Output the [x, y] coordinate of the center of the cell containing the given text.  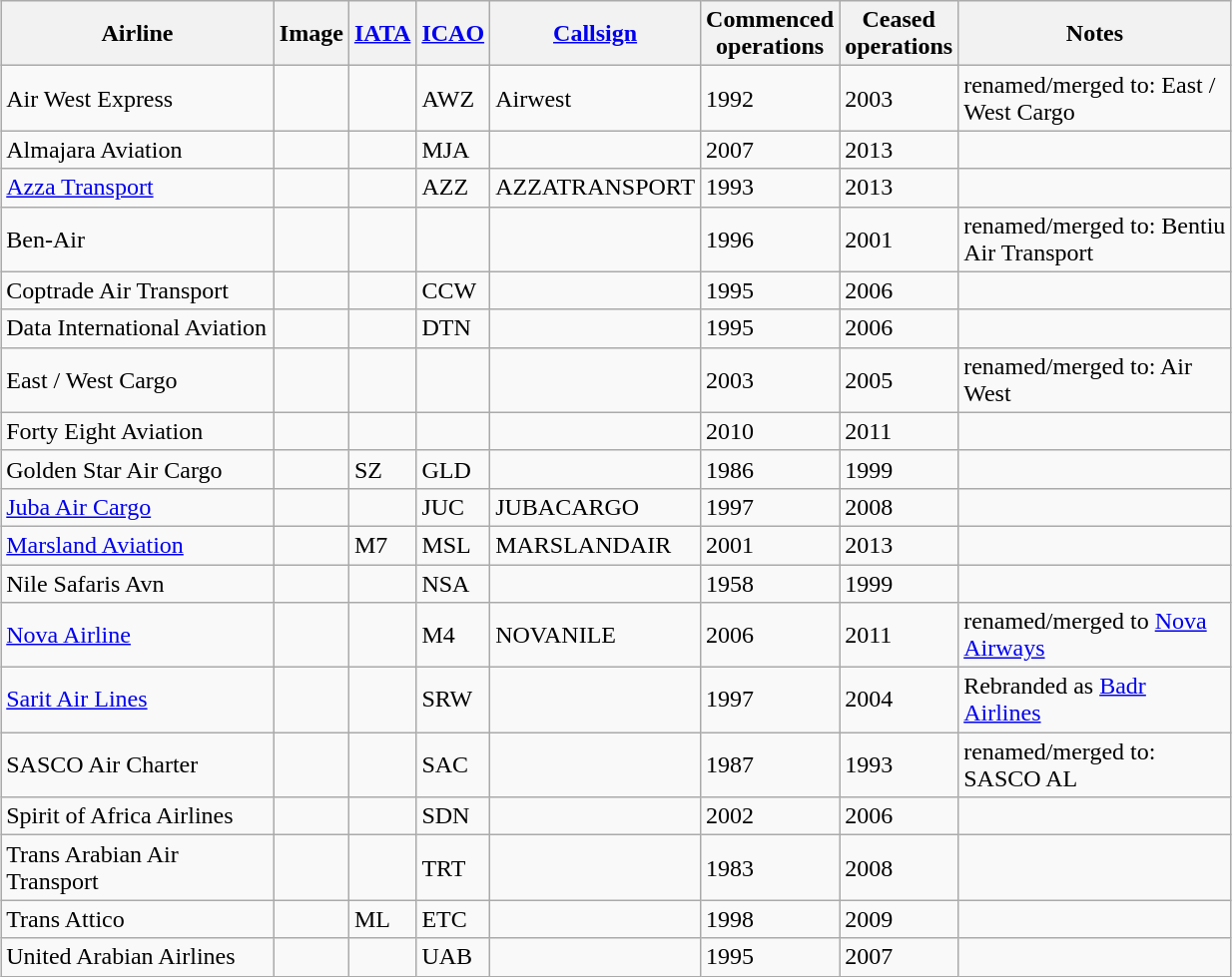
DTN [453, 328]
Spirit of Africa Airlines [138, 816]
SRW [453, 701]
2004 [899, 701]
Juba Air Cargo [138, 507]
renamed/merged to: Air West [1095, 379]
renamed/merged to: Bentiu Air Transport [1095, 240]
1983 [771, 868]
Air West Express [138, 98]
Data International Aviation [138, 328]
UAB [453, 957]
1992 [771, 98]
MSL [453, 545]
ETC [453, 919]
M4 [453, 635]
2009 [899, 919]
SASCO Air Charter [138, 764]
CCW [453, 290]
M7 [382, 545]
1986 [771, 469]
renamed/merged to Nova Airways [1095, 635]
1987 [771, 764]
SZ [382, 469]
1998 [771, 919]
MJA [453, 150]
Golden Star Air Cargo [138, 469]
Almajara Aviation [138, 150]
Ben-Air [138, 240]
JUBACARGO [595, 507]
Azza Transport [138, 188]
Callsign [595, 34]
Marsland Aviation [138, 545]
Forty Eight Aviation [138, 431]
Commencedoperations [771, 34]
1958 [771, 584]
1996 [771, 240]
2010 [771, 431]
SAC [453, 764]
AZZATRANSPORT [595, 188]
NSA [453, 584]
Trans Attico [138, 919]
AZZ [453, 188]
Ceasedoperations [899, 34]
Rebranded as Badr Airlines [1095, 701]
2005 [899, 379]
MARSLANDAIR [595, 545]
Trans Arabian Air Transport [138, 868]
TRT [453, 868]
Image [311, 34]
United Arabian Airlines [138, 957]
Sarit Air Lines [138, 701]
Airwest [595, 98]
Notes [1095, 34]
SDN [453, 816]
Nova Airline [138, 635]
renamed/merged to: East / West Cargo [1095, 98]
East / West Cargo [138, 379]
JUC [453, 507]
Coptrade Air Transport [138, 290]
ML [382, 919]
Airline [138, 34]
AWZ [453, 98]
ICAO [453, 34]
renamed/merged to: SASCO AL [1095, 764]
IATA [382, 34]
NOVANILE [595, 635]
Nile Safaris Avn [138, 584]
GLD [453, 469]
2002 [771, 816]
